Search for the cell housing the specified text and yield its [x, y] center coordinate. 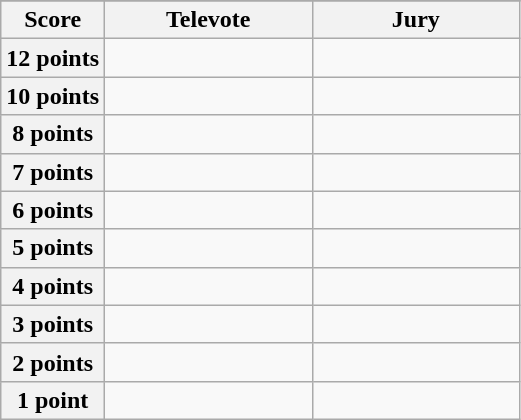
2 points [53, 362]
Score [53, 20]
Jury [416, 20]
10 points [53, 96]
8 points [53, 134]
6 points [53, 210]
1 point [53, 400]
7 points [53, 172]
Televote [209, 20]
5 points [53, 248]
4 points [53, 286]
12 points [53, 58]
3 points [53, 324]
